Pinpoint the cell where the given text exists, returning its (X, Y) midpoint coordinate. 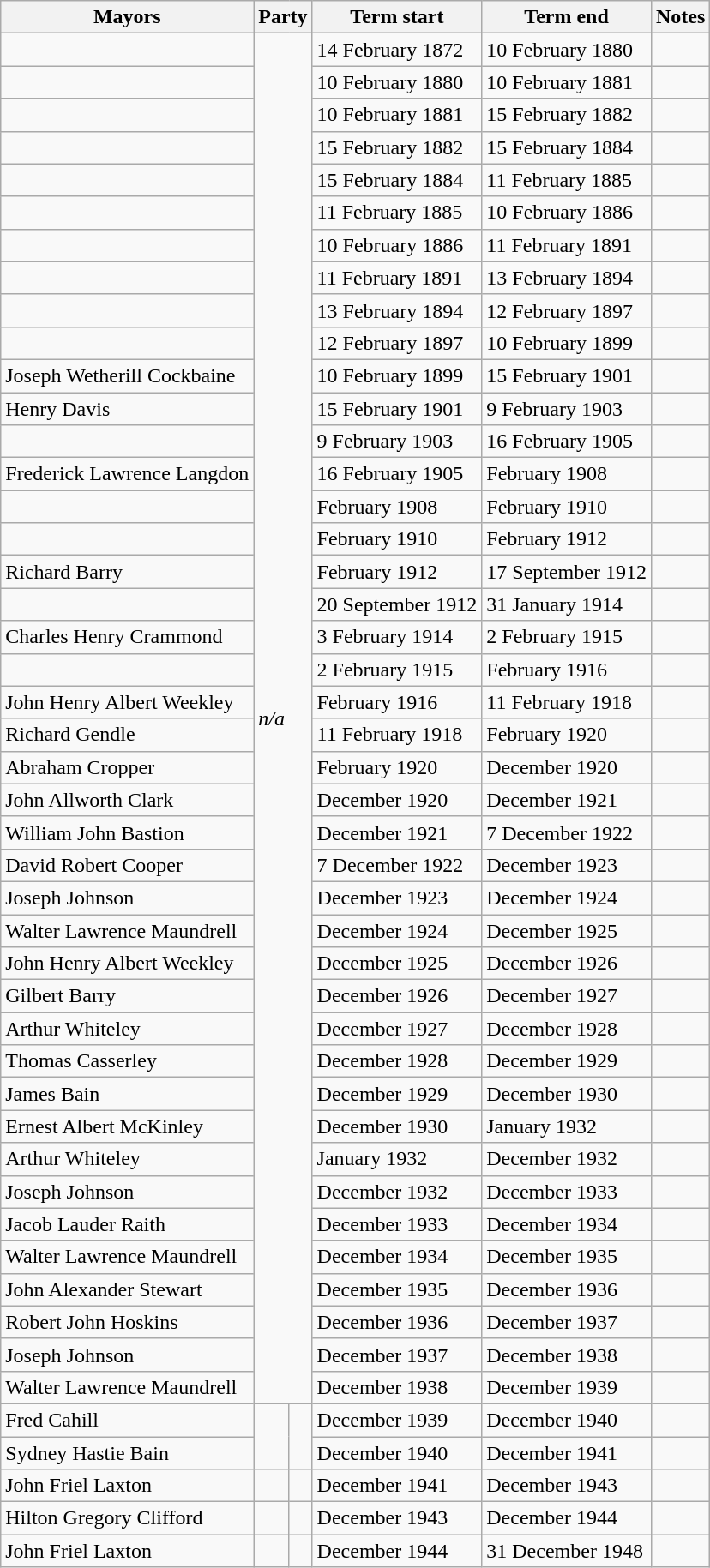
Robert John Hoskins (127, 1322)
31 December 1948 (567, 1551)
Term end (567, 17)
Notes (680, 17)
Henry Davis (127, 409)
William John Bastion (127, 832)
Jacob Lauder Raith (127, 1224)
n/a (283, 718)
Frederick Lawrence Langdon (127, 474)
17 September 1912 (567, 572)
31 January 1914 (567, 604)
Charles Henry Crammond (127, 637)
14 February 1872 (397, 50)
20 September 1912 (397, 604)
Sydney Hastie Bain (127, 1453)
John Allworth Clark (127, 800)
Mayors (127, 17)
Gilbert Barry (127, 996)
Fred Cahill (127, 1420)
Ernest Albert McKinley (127, 1126)
Party (283, 17)
Richard Barry (127, 572)
Thomas Casserley (127, 1061)
James Bain (127, 1094)
David Robert Cooper (127, 865)
Term start (397, 17)
Hilton Gregory Clifford (127, 1518)
Abraham Cropper (127, 767)
3 February 1914 (397, 637)
Richard Gendle (127, 735)
John Alexander Stewart (127, 1289)
Joseph Wetherill Cockbaine (127, 375)
